Detect which cell encompasses the target text, then output its (x, y) center coordinate. 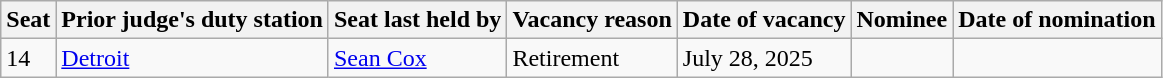
Retirement (592, 58)
Nominee (902, 20)
July 28, 2025 (764, 58)
Detroit (192, 58)
Date of vacancy (764, 20)
Prior judge's duty station (192, 20)
Seat (28, 20)
Vacancy reason (592, 20)
Sean Cox (417, 58)
Seat last held by (417, 20)
14 (28, 58)
Date of nomination (1057, 20)
